Extract the [X, Y] coordinate from the center of the cell holding the provided text.  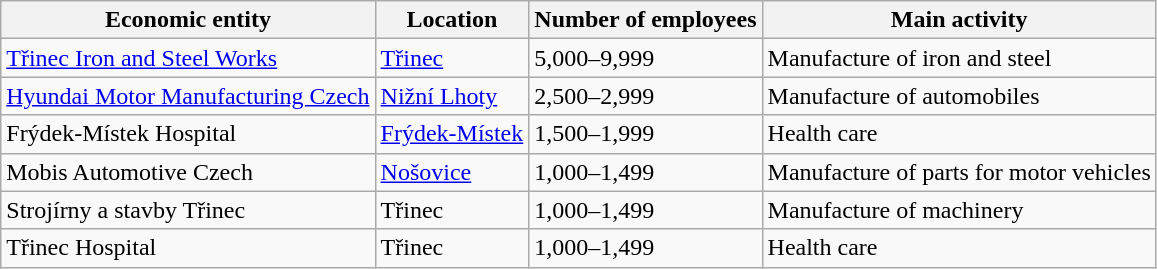
Frýdek-Místek Hospital [188, 134]
1,500–1,999 [646, 134]
Frýdek-Místek [452, 134]
Mobis Automotive Czech [188, 172]
Location [452, 20]
Main activity [959, 20]
Manufacture of iron and steel [959, 58]
Economic entity [188, 20]
5,000–9,999 [646, 58]
Třinec Iron and Steel Works [188, 58]
Strojírny a stavby Třinec [188, 210]
Manufacture of automobiles [959, 96]
Manufacture of machinery [959, 210]
Number of employees [646, 20]
Třinec Hospital [188, 248]
Nižní Lhoty [452, 96]
Nošovice [452, 172]
Hyundai Motor Manufacturing Czech [188, 96]
2,500–2,999 [646, 96]
Manufacture of parts for motor vehicles [959, 172]
